For the text-containing cell, return its midpoint in (X, Y) coordinate format. 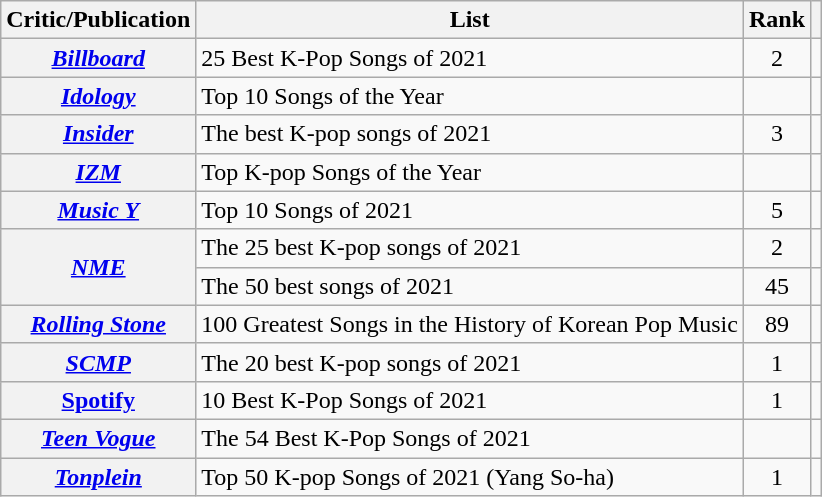
IZM (98, 172)
10 Best K-Pop Songs of 2021 (470, 400)
Critic/Publication (98, 20)
Music Y (98, 210)
The best K-pop songs of 2021 (470, 134)
The 54 Best K-Pop Songs of 2021 (470, 438)
89 (776, 324)
Spotify (98, 400)
Top 50 K-pop Songs of 2021 (Yang So-ha) (470, 477)
25 Best K-Pop Songs of 2021 (470, 58)
Idology (98, 96)
Tonplein (98, 477)
The 20 best K-pop songs of 2021 (470, 362)
3 (776, 134)
100 Greatest Songs in the History of Korean Pop Music (470, 324)
Top 10 Songs of the Year (470, 96)
Rolling Stone (98, 324)
5 (776, 210)
Billboard (98, 58)
List (470, 20)
NME (98, 267)
The 25 best K-pop songs of 2021 (470, 248)
SCMP (98, 362)
Teen Vogue (98, 438)
Insider (98, 134)
The 50 best songs of 2021 (470, 286)
Top 10 Songs of 2021 (470, 210)
Rank (776, 20)
Top K-pop Songs of the Year (470, 172)
45 (776, 286)
